Identify which cell holds the provided text, then report its [X, Y] central coordinate. 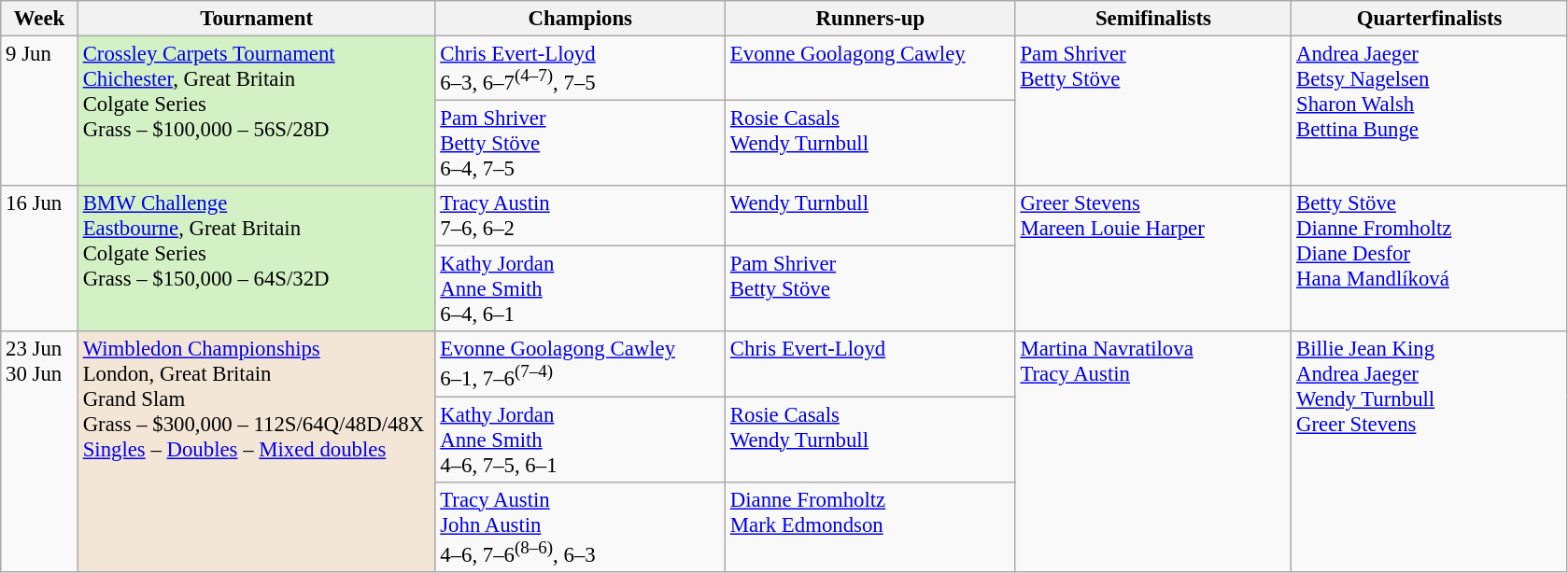
Kathy Jordan Anne Smith 6–4, 6–1 [581, 289]
Runners-up [870, 19]
Tournament [256, 19]
Pam Shriver Betty Stöve 6–4, 7–5 [581, 144]
Semifinalists [1153, 19]
16 Jun [39, 259]
Tracy Austin7–6, 6–2 [581, 217]
Martina Navratilova Tracy Austin [1153, 452]
Chris Evert-Lloyd6–3, 6–7(4–7), 7–5 [581, 69]
Kathy Jordan Anne Smith 4–6, 7–5, 6–1 [581, 440]
Wendy Turnbull [870, 217]
Greer Stevens Mareen Louie Harper [1153, 259]
Crossley Carpets Tournament Chichester, Great BritainColgate SeriesGrass – $100,000 – 56S/28D [256, 112]
Evonne Goolagong Cawley 6–1, 7–6(7–4) [581, 364]
Andrea Jaeger Betsy Nagelsen Sharon Walsh Bettina Bunge [1430, 112]
BMW Challenge Eastbourne, Great BritainColgate SeriesGrass – $150,000 – 64S/32D [256, 259]
9 Jun [39, 112]
Quarterfinalists [1430, 19]
Betty Stöve Dianne Fromholtz Diane Desfor Hana Mandlíková [1430, 259]
Billie Jean King Andrea Jaeger Wendy Turnbull Greer Stevens [1430, 452]
Champions [581, 19]
Week [39, 19]
23 Jun30 Jun [39, 452]
Dianne Fromholtz Mark Edmondson [870, 526]
Evonne Goolagong Cawley [870, 69]
Tracy Austin John Austin 4–6, 7–6(8–6), 6–3 [581, 526]
Chris Evert-Lloyd [870, 364]
Wimbledon Championships London, Great BritainGrand SlamGrass – $300,000 – 112S/64Q/48D/48X Singles – Doubles – Mixed doubles [256, 452]
